Return the (X, Y) coordinate for the center point of the cell that contains the specified text.  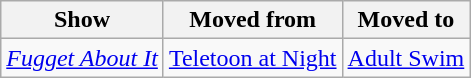
Adult Swim (406, 58)
Moved from (252, 20)
Show (82, 20)
Fugget About It (82, 58)
Moved to (406, 20)
Teletoon at Night (252, 58)
